Output the [x, y] coordinate of the center of the cell containing the given text.  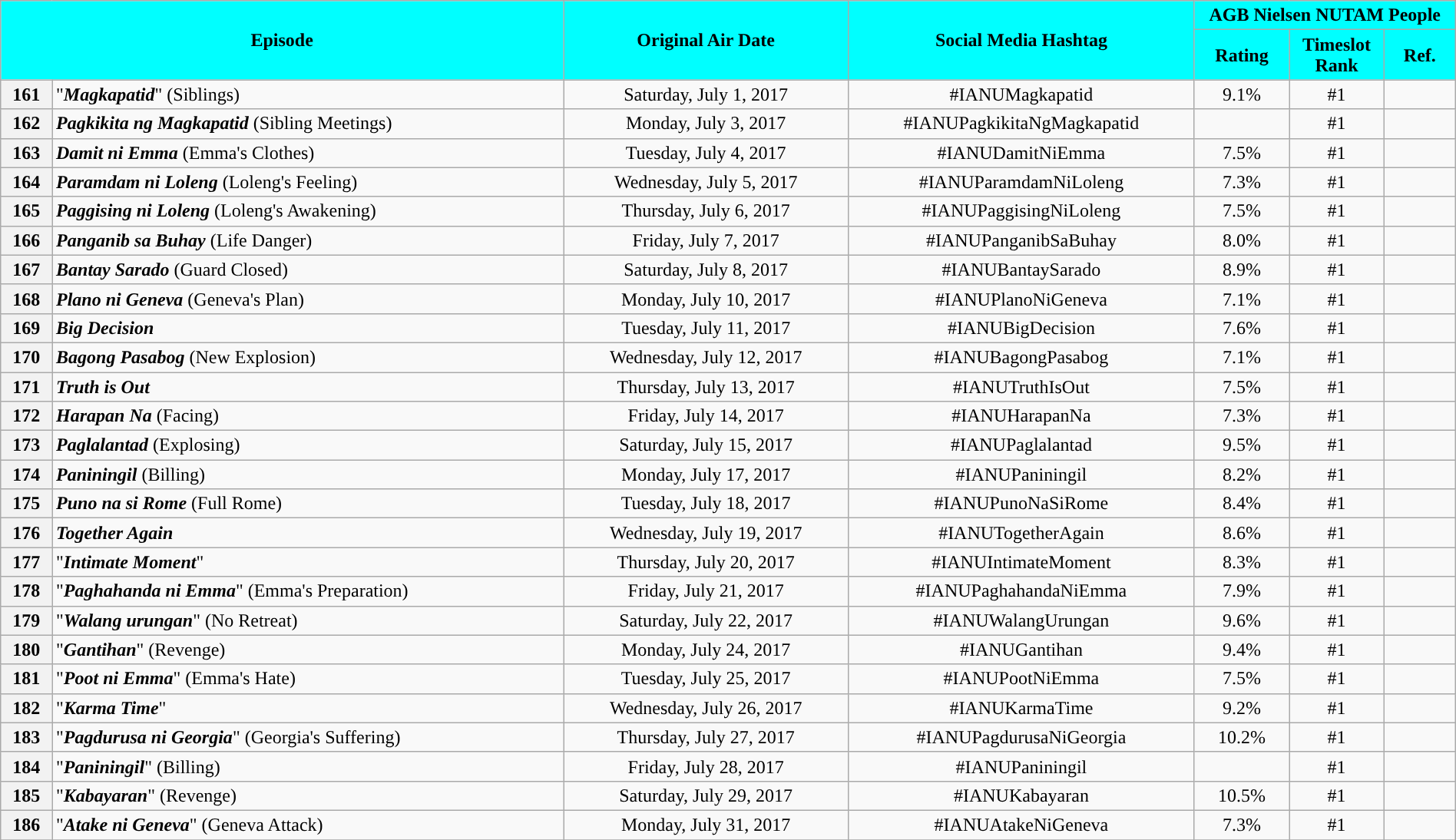
"Atake ni Geneva" (Geneva Attack) [308, 825]
Saturday, July 15, 2017 [706, 445]
#IANUTruthIsOut [1021, 386]
7.6% [1242, 328]
"Kabayaran" (Revenge) [308, 795]
180 [26, 650]
Friday, July 28, 2017 [706, 766]
183 [26, 737]
Monday, July 24, 2017 [706, 650]
9.1% [1242, 94]
#IANUWalangUrungan [1021, 620]
#IANUBantaySarado [1021, 270]
Paniningil (Billing) [308, 475]
182 [26, 708]
#IANUPagkikitaNgMagkapatid [1021, 124]
168 [26, 299]
Saturday, July 1, 2017 [706, 94]
162 [26, 124]
10.2% [1242, 737]
Thursday, July 27, 2017 [706, 737]
Saturday, July 22, 2017 [706, 620]
TimeslotRank [1337, 55]
9.2% [1242, 708]
"Gantihan" (Revenge) [308, 650]
AGB Nielsen NUTAM People [1325, 15]
Monday, July 31, 2017 [706, 825]
#IANUHarapanNa [1021, 416]
Wednesday, July 5, 2017 [706, 182]
177 [26, 562]
"Poot ni Emma" (Emma's Hate) [308, 679]
8.9% [1242, 270]
Paggising ni Loleng (Loleng's Awakening) [308, 211]
167 [26, 270]
9.5% [1242, 445]
#IANUBigDecision [1021, 328]
Bantay Sarado (Guard Closed) [308, 270]
184 [26, 766]
#IANUAtakeNiGeneva [1021, 825]
181 [26, 679]
Saturday, July 8, 2017 [706, 270]
Big Decision [308, 328]
Tuesday, July 4, 2017 [706, 153]
175 [26, 504]
8.2% [1242, 475]
Saturday, July 29, 2017 [706, 795]
Together Again [308, 533]
170 [26, 357]
178 [26, 591]
#IANUParamdamNiLoleng [1021, 182]
Tuesday, July 25, 2017 [706, 679]
Truth is Out [308, 386]
Friday, July 21, 2017 [706, 591]
"Magkapatid" (Siblings) [308, 94]
"Paniningil" (Billing) [308, 766]
#IANUKabayaran [1021, 795]
Wednesday, July 26, 2017 [706, 708]
#IANUPagdurusaNiGeorgia [1021, 737]
174 [26, 475]
#IANUMagkapatid [1021, 94]
Friday, July 7, 2017 [706, 240]
"Paghahanda ni Emma" (Emma's Preparation) [308, 591]
172 [26, 416]
#IANUPlanoNiGeneva [1021, 299]
Panganib sa Buhay (Life Danger) [308, 240]
8.3% [1242, 562]
171 [26, 386]
8.0% [1242, 240]
#IANUBagongPasabog [1021, 357]
"Intimate Moment" [308, 562]
164 [26, 182]
#IANUPootNiEmma [1021, 679]
Monday, July 17, 2017 [706, 475]
Damit ni Emma (Emma's Clothes) [308, 153]
Monday, July 3, 2017 [706, 124]
Monday, July 10, 2017 [706, 299]
161 [26, 94]
176 [26, 533]
Harapan Na (Facing) [308, 416]
Plano ni Geneva (Geneva's Plan) [308, 299]
185 [26, 795]
"Walang urungan" (No Retreat) [308, 620]
#IANUPaglalantad [1021, 445]
Pagkikita ng Magkapatid (Sibling Meetings) [308, 124]
#IANUPaghahandaNiEmma [1021, 591]
179 [26, 620]
Wednesday, July 12, 2017 [706, 357]
Thursday, July 6, 2017 [706, 211]
169 [26, 328]
Tuesday, July 18, 2017 [706, 504]
Tuesday, July 11, 2017 [706, 328]
Episode [283, 40]
Thursday, July 13, 2017 [706, 386]
#IANUKarmaTime [1021, 708]
Paglalantad (Explosing) [308, 445]
163 [26, 153]
173 [26, 445]
"Pagdurusa ni Georgia" (Georgia's Suffering) [308, 737]
"Karma Time" [308, 708]
8.6% [1242, 533]
10.5% [1242, 795]
#IANUPaggisingNiLoleng [1021, 211]
#IANUIntimateMoment [1021, 562]
Friday, July 14, 2017 [706, 416]
Ref. [1419, 55]
186 [26, 825]
Thursday, July 20, 2017 [706, 562]
Rating [1242, 55]
7.9% [1242, 591]
Wednesday, July 19, 2017 [706, 533]
#IANUGantihan [1021, 650]
Paramdam ni Loleng (Loleng's Feeling) [308, 182]
Social Media Hashtag [1021, 40]
#IANUPunoNaSiRome [1021, 504]
Bagong Pasabog (New Explosion) [308, 357]
#IANUTogetherAgain [1021, 533]
8.4% [1242, 504]
166 [26, 240]
9.6% [1242, 620]
#IANUDamitNiEmma [1021, 153]
165 [26, 211]
#IANUPanganibSaBuhay [1021, 240]
Puno na si Rome (Full Rome) [308, 504]
Original Air Date [706, 40]
9.4% [1242, 650]
